Search for the cell housing the specified text and yield its (X, Y) center coordinate. 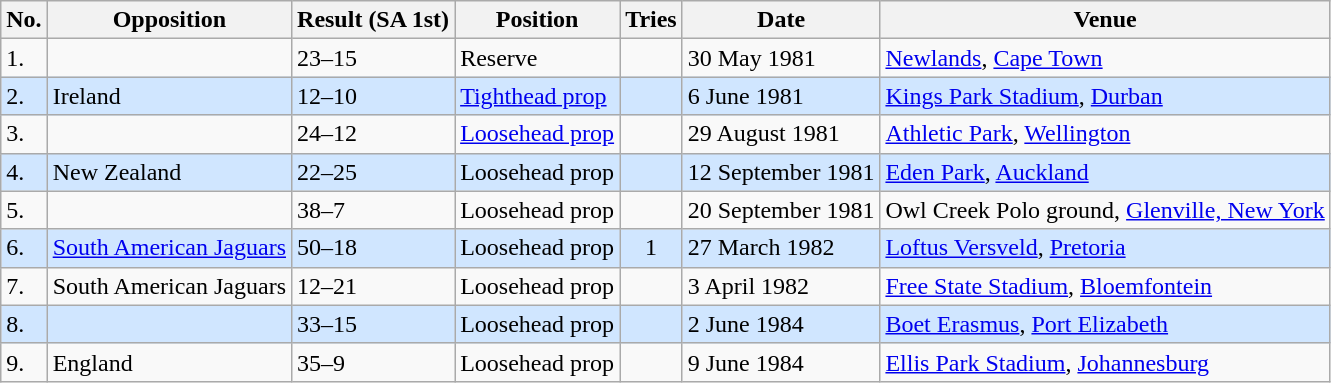
2. (24, 96)
1. (24, 58)
33–15 (374, 324)
12–21 (374, 286)
No. (24, 20)
2 June 1984 (781, 324)
3 April 1982 (781, 286)
Date (781, 20)
29 August 1981 (781, 134)
Position (538, 20)
35–9 (374, 362)
22–25 (374, 172)
9. (24, 362)
6. (24, 248)
Athletic Park, Wellington (1105, 134)
1 (652, 248)
Reserve (538, 58)
12 September 1981 (781, 172)
Owl Creek Polo ground, Glenville, New York (1105, 210)
20 September 1981 (781, 210)
38–7 (374, 210)
6 June 1981 (781, 96)
England (169, 362)
Newlands, Cape Town (1105, 58)
Venue (1105, 20)
Tighthead prop (538, 96)
Result (SA 1st) (374, 20)
9 June 1984 (781, 362)
Tries (652, 20)
Opposition (169, 20)
24–12 (374, 134)
27 March 1982 (781, 248)
50–18 (374, 248)
30 May 1981 (781, 58)
Ireland (169, 96)
Boet Erasmus, Port Elizabeth (1105, 324)
3. (24, 134)
5. (24, 210)
23–15 (374, 58)
7. (24, 286)
New Zealand (169, 172)
Eden Park, Auckland (1105, 172)
Ellis Park Stadium, Johannesburg (1105, 362)
8. (24, 324)
Free State Stadium, Bloemfontein (1105, 286)
Kings Park Stadium, Durban (1105, 96)
4. (24, 172)
12–10 (374, 96)
Loftus Versveld, Pretoria (1105, 248)
